Identify which cell holds the provided text, then report its [x, y] central coordinate. 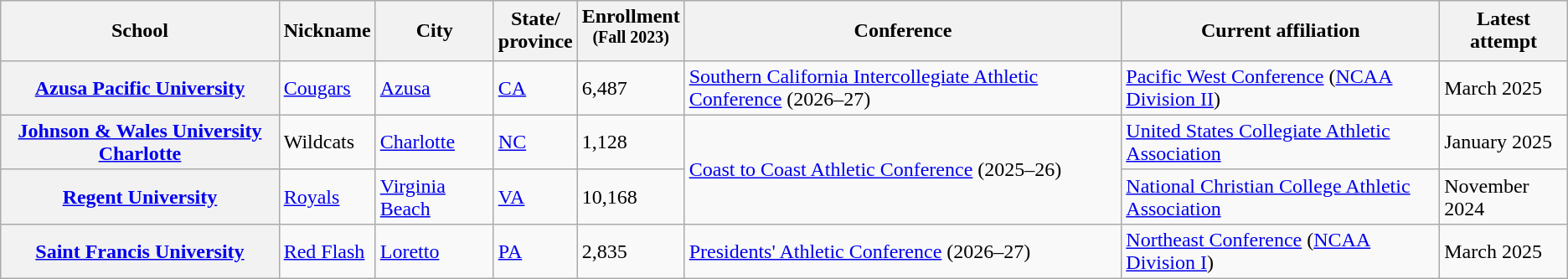
Regent University [140, 196]
10,168 [631, 196]
Southern California Intercollegiate Athletic Conference (2026–27) [903, 87]
6,487 [631, 87]
Latestattempt [1504, 31]
Red Flash [327, 251]
Northeast Conference (NCAA Division I) [1281, 251]
Virginia Beach [434, 196]
Presidents' Athletic Conference (2026–27) [903, 251]
Wildcats [327, 142]
Charlotte [434, 142]
CA [535, 87]
Cougars [327, 87]
Royals [327, 196]
Loretto [434, 251]
United States Collegiate Athletic Association [1281, 142]
State/province [535, 31]
Nickname [327, 31]
Azusa [434, 87]
Current affiliation [1281, 31]
School [140, 31]
Pacific West Conference (NCAA Division II) [1281, 87]
Conference [903, 31]
National Christian College Athletic Association [1281, 196]
Enrollment(Fall 2023) [631, 31]
Azusa Pacific University [140, 87]
November 2024 [1504, 196]
2,835 [631, 251]
VA [535, 196]
1,128 [631, 142]
NC [535, 142]
Saint Francis University [140, 251]
PA [535, 251]
January 2025 [1504, 142]
Johnson & Wales University Charlotte [140, 142]
City [434, 31]
Coast to Coast Athletic Conference (2025–26) [903, 169]
